Determine the (X, Y) coordinate at the center of the cell enclosing the given text.  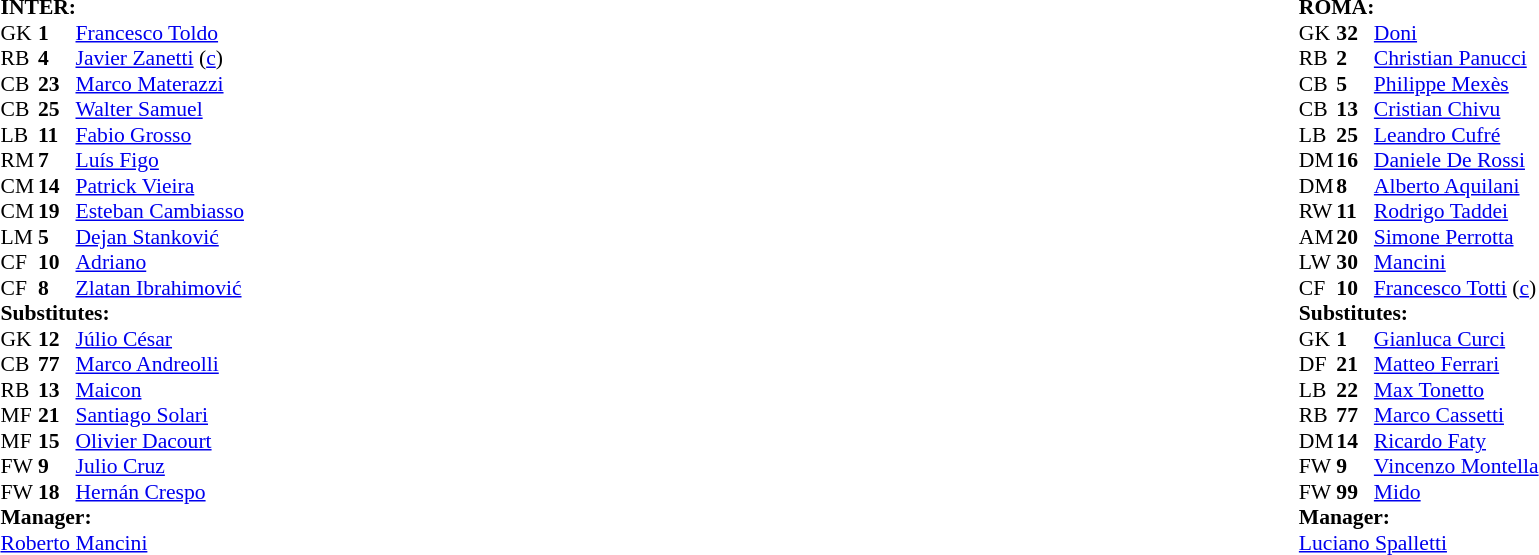
Júlio César (160, 339)
Marco Cassetti (1456, 415)
Francesco Toldo (160, 33)
Leandro Cufré (1456, 135)
12 (57, 339)
Patrick Vieira (160, 186)
AM (1318, 237)
30 (1355, 263)
LM (19, 237)
DF (1318, 365)
Matteo Ferrari (1456, 365)
4 (57, 59)
Ricardo Faty (1456, 441)
7 (57, 161)
Doni (1456, 33)
99 (1355, 492)
Julio Cruz (160, 467)
Rodrigo Taddei (1456, 211)
Cristian Chivu (1456, 109)
Francesco Totti (c) (1456, 288)
32 (1355, 33)
2 (1355, 59)
Zlatan Ibrahimović (160, 288)
Marco Andreolli (160, 365)
Javier Zanetti (c) (160, 59)
RW (1318, 211)
Alberto Aquilani (1456, 186)
Philippe Mexès (1456, 84)
15 (57, 441)
23 (57, 84)
Olivier Dacourt (160, 441)
Mancini (1456, 263)
19 (57, 211)
Marco Materazzi (160, 84)
Adriano (160, 263)
Max Tonetto (1456, 390)
18 (57, 492)
Esteban Cambiasso (160, 211)
Maicon (160, 390)
Santiago Solari (160, 415)
Hernán Crespo (160, 492)
LW (1318, 263)
Luís Figo (160, 161)
Daniele De Rossi (1456, 161)
Simone Perrotta (1456, 237)
Fabio Grosso (160, 135)
Mido (1456, 492)
Christian Panucci (1456, 59)
16 (1355, 161)
22 (1355, 390)
Vincenzo Montella (1456, 467)
RM (19, 161)
20 (1355, 237)
Gianluca Curci (1456, 339)
Walter Samuel (160, 109)
Dejan Stanković (160, 237)
